Return [x, y] of the center of cell containing provided text 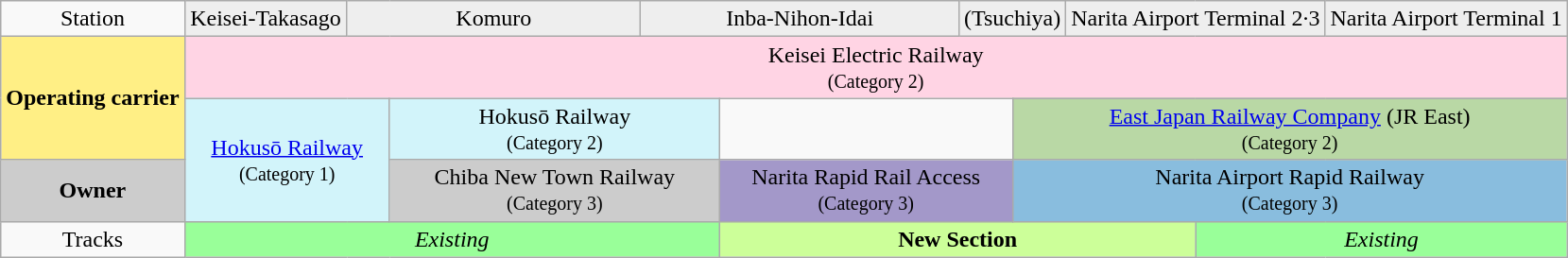
Inba-Nihon-Idai [800, 19]
Narita Rapid Rail Access(Category 3) [866, 191]
(Tsuchiya) [1011, 19]
Tracks [93, 239]
Narita Airport Rapid Railway(Category 3) [1289, 191]
Chiba New Town Railway(Category 3) [554, 191]
Keisei-Takasago [266, 19]
Keisei Electric Railway(Category 2) [875, 68]
Hokusō Railway(Category 1) [287, 160]
Narita Airport Terminal 2·3 [1196, 19]
New Section [956, 239]
Operating carrier [93, 98]
East Japan Railway Company (JR East)(Category 2) [1289, 129]
Komuro [493, 19]
Hokusō Railway(Category 2) [554, 129]
Station [93, 19]
Narita Airport Terminal 1 [1446, 19]
Owner [93, 191]
